For the text-containing cell, return its midpoint in [X, Y] coordinate format. 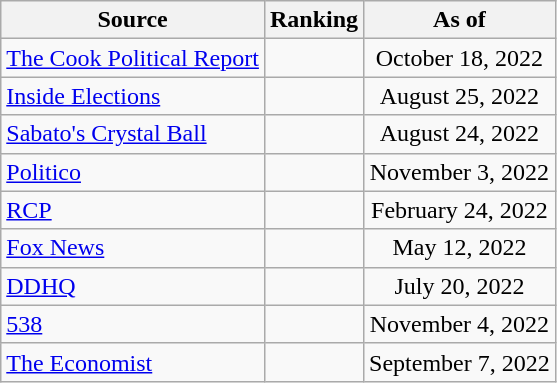
Politico [133, 172]
The Economist [133, 362]
RCP [133, 210]
Fox News [133, 248]
August 24, 2022 [460, 134]
November 3, 2022 [460, 172]
DDHQ [133, 286]
August 25, 2022 [460, 96]
February 24, 2022 [460, 210]
The Cook Political Report [133, 58]
September 7, 2022 [460, 362]
Ranking [314, 20]
October 18, 2022 [460, 58]
May 12, 2022 [460, 248]
July 20, 2022 [460, 286]
Inside Elections [133, 96]
538 [133, 324]
Source [133, 20]
November 4, 2022 [460, 324]
Sabato's Crystal Ball [133, 134]
As of [460, 20]
